Pinpoint the cell where the given text exists, returning its [x, y] midpoint coordinate. 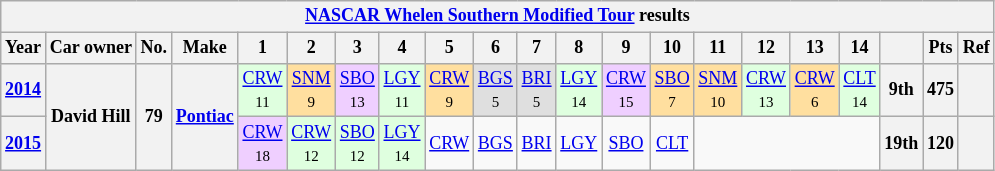
SBO13 [357, 90]
Pontiac [204, 116]
CRW11 [262, 90]
CRW13 [766, 90]
NASCAR Whelen Southern Modified Tour results [498, 16]
CRW18 [262, 144]
David Hill [90, 116]
1 [262, 48]
475 [941, 90]
Year [24, 48]
2015 [24, 144]
79 [154, 116]
19th [902, 144]
12 [766, 48]
4 [402, 48]
CRW6 [814, 90]
5 [450, 48]
13 [814, 48]
CRW12 [312, 144]
Car owner [90, 48]
CRW [450, 144]
Ref [976, 48]
CLT14 [860, 90]
6 [496, 48]
2014 [24, 90]
No. [154, 48]
14 [860, 48]
Make [204, 48]
CLT [672, 144]
7 [536, 48]
SNM9 [312, 90]
3 [357, 48]
8 [579, 48]
BRI [536, 144]
BRI5 [536, 90]
Pts [941, 48]
CRW15 [626, 90]
BGS5 [496, 90]
9 [626, 48]
CRW9 [450, 90]
SNM10 [718, 90]
LGY11 [402, 90]
SBO7 [672, 90]
SBO12 [357, 144]
LGY [579, 144]
2 [312, 48]
10 [672, 48]
120 [941, 144]
11 [718, 48]
SBO [626, 144]
9th [902, 90]
BGS [496, 144]
